Detect which cell encompasses the target text, then output its (x, y) center coordinate. 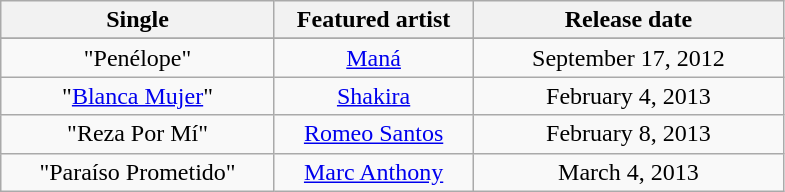
March 4, 2013 (628, 172)
Marc Anthony (374, 172)
Shakira (374, 96)
Release date (628, 20)
"Blanca Mujer" (138, 96)
September 17, 2012 (628, 58)
"Reza Por Mí" (138, 134)
"Paraíso Prometido" (138, 172)
Single (138, 20)
February 8, 2013 (628, 134)
Romeo Santos (374, 134)
"Penélope" (138, 58)
Featured artist (374, 20)
Maná (374, 58)
February 4, 2013 (628, 96)
